Scan for the cell matching the given text and deliver its [x, y] coordinate at center. 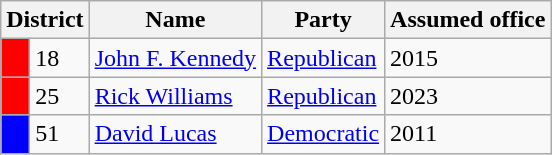
2023 [468, 96]
2011 [468, 134]
Party [324, 20]
District [45, 20]
David Lucas [175, 134]
51 [60, 134]
18 [60, 58]
2015 [468, 58]
Assumed office [468, 20]
Name [175, 20]
Democratic [324, 134]
John F. Kennedy [175, 58]
Rick Williams [175, 96]
25 [60, 96]
